Extract the (X, Y) coordinate from the center of the cell holding the provided text.  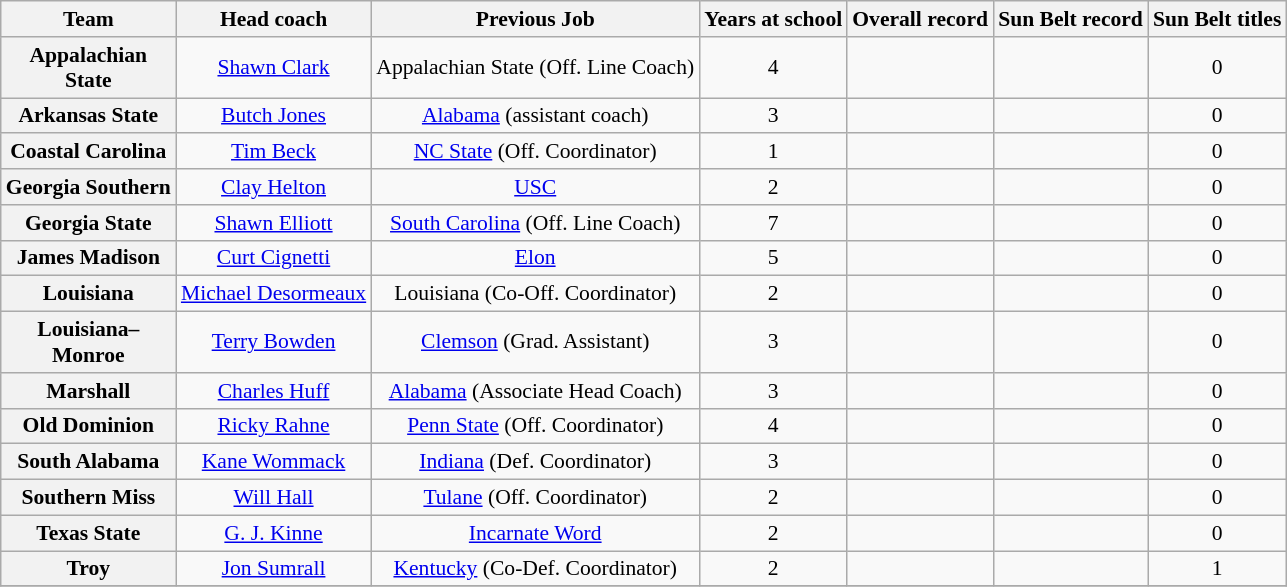
Troy (88, 569)
7 (773, 223)
Alabama (Associate Head Coach) (535, 391)
Incarnate Word (535, 533)
Coastal Carolina (88, 152)
Butch Jones (274, 116)
Southern Miss (88, 498)
Tulane (Off. Coordinator) (535, 498)
South Carolina (Off. Line Coach) (535, 223)
Will Hall (274, 498)
Team (88, 19)
5 (773, 258)
Ricky Rahne (274, 426)
Indiana (Def. Coordinator) (535, 462)
Elon (535, 258)
Louisiana (Co-Off. Coordinator) (535, 294)
Kane Wommack (274, 462)
Sun Belt titles (1217, 19)
Clay Helton (274, 187)
Penn State (Off. Coordinator) (535, 426)
G. J. Kinne (274, 533)
Appalachian State (Off. Line Coach) (535, 68)
Jon Sumrall (274, 569)
Texas State (88, 533)
Years at school (773, 19)
Shawn Clark (274, 68)
Shawn Elliott (274, 223)
Georgia Southern (88, 187)
Tim Beck (274, 152)
James Madison (88, 258)
Appalachian State (88, 68)
Previous Job (535, 19)
Georgia State (88, 223)
Terry Bowden (274, 342)
USC (535, 187)
NC State (Off. Coordinator) (535, 152)
Overall record (920, 19)
Sun Belt record (1070, 19)
Michael Desormeaux (274, 294)
Old Dominion (88, 426)
Marshall (88, 391)
South Alabama (88, 462)
Head coach (274, 19)
Louisiana–Monroe (88, 342)
Curt Cignetti (274, 258)
Arkansas State (88, 116)
Louisiana (88, 294)
Charles Huff (274, 391)
Clemson (Grad. Assistant) (535, 342)
Kentucky (Co-Def. Coordinator) (535, 569)
Alabama (assistant coach) (535, 116)
